Scan for the cell matching the given text and deliver its [X, Y] coordinate at center. 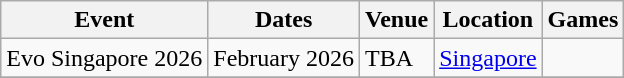
Singapore [488, 58]
February 2026 [284, 58]
Venue [397, 20]
Event [104, 20]
Dates [284, 20]
Games [583, 20]
Location [488, 20]
Evo Singapore 2026 [104, 58]
TBA [397, 58]
